For the text-containing cell, return its midpoint in (x, y) coordinate format. 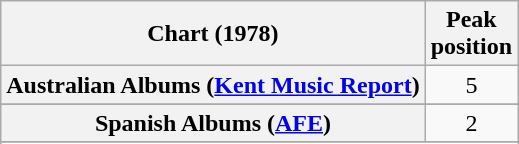
Peakposition (471, 34)
2 (471, 123)
5 (471, 85)
Australian Albums (Kent Music Report) (213, 85)
Chart (1978) (213, 34)
Spanish Albums (AFE) (213, 123)
